Provide the (x, y) coordinate of the cell's center where the given text is located.  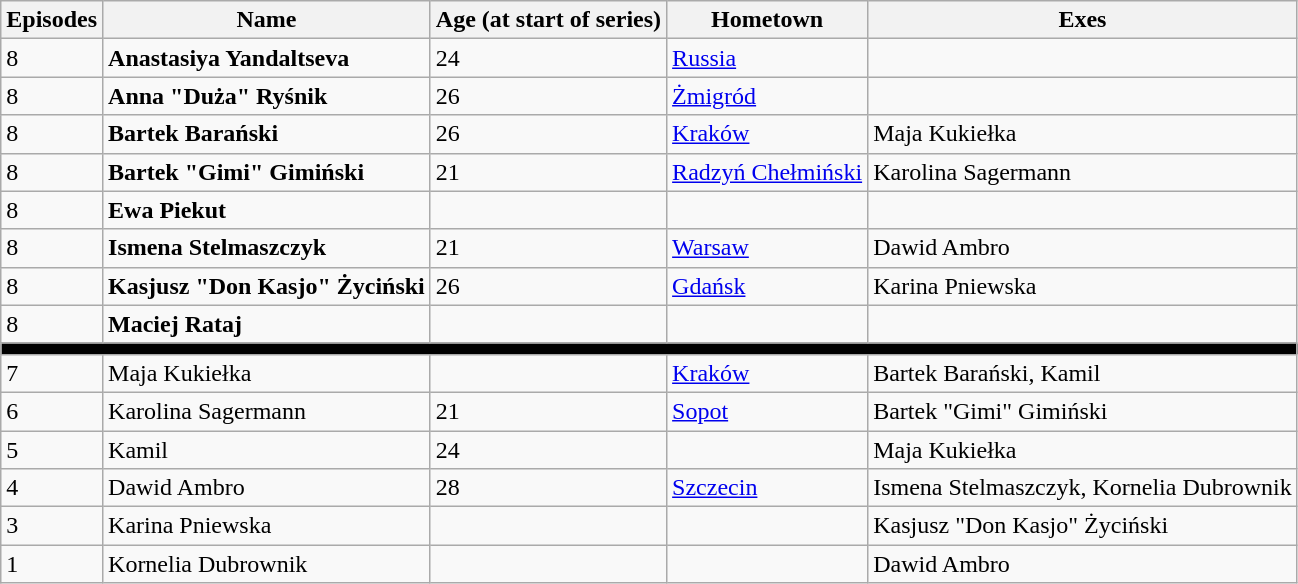
Anna "Duża" Ryśnik (267, 96)
Szczecin (768, 488)
Bartek Barański (267, 134)
Russia (768, 58)
5 (52, 449)
Radzyń Chełmiński (768, 172)
Bartek Barański, Kamil (1083, 373)
Żmigród (768, 96)
Kornelia Dubrownik (267, 564)
Kamil (267, 449)
6 (52, 411)
Exes (1083, 20)
Ewa Piekut (267, 210)
1 (52, 564)
Name (267, 20)
Sopot (768, 411)
3 (52, 526)
Ismena Stelmaszczyk (267, 248)
Gdańsk (768, 286)
Episodes (52, 20)
Anastasiya Yandaltseva (267, 58)
7 (52, 373)
Warsaw (768, 248)
Ismena Stelmaszczyk, Kornelia Dubrownik (1083, 488)
Hometown (768, 20)
Age (at start of series) (548, 20)
4 (52, 488)
Maciej Rataj (267, 324)
28 (548, 488)
